Search for the cell housing the specified text and yield its (X, Y) center coordinate. 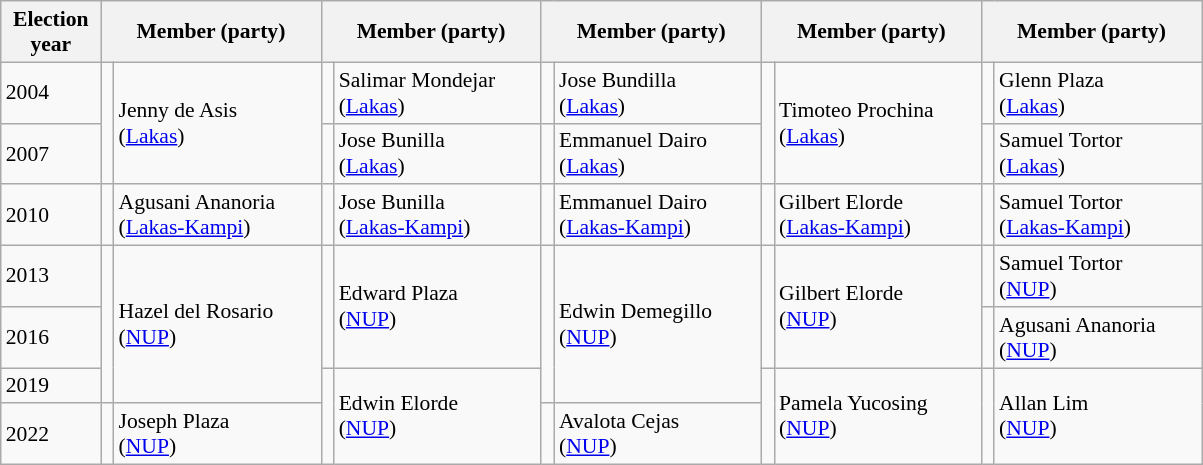
Gilbert Elorde(NUP) (878, 307)
2022 (51, 434)
Agusani Ananoria(Lakas-Kampi) (217, 216)
2016 (51, 338)
Agusani Ananoria(NUP) (1098, 338)
Avalota Cejas(NUP) (658, 434)
Jenny de Asis(Lakas) (217, 123)
Joseph Plaza(NUP) (217, 434)
Jose Bunilla(Lakas-Kampi) (438, 216)
Samuel Tortor(Lakas-Kampi) (1098, 216)
2013 (51, 276)
Electionyear (51, 32)
Timoteo Prochina(Lakas) (878, 123)
Emmanuel Dairo(Lakas) (658, 154)
Jose Bunilla(Lakas) (438, 154)
Allan Lim(NUP) (1098, 416)
Edwin Demegillo(NUP) (658, 325)
Salimar Mondejar(Lakas) (438, 92)
2004 (51, 92)
2010 (51, 216)
Samuel Tortor(Lakas) (1098, 154)
Glenn Plaza(Lakas) (1098, 92)
Emmanuel Dairo(Lakas-Kampi) (658, 216)
Pamela Yucosing(NUP) (878, 416)
Samuel Tortor(NUP) (1098, 276)
Jose Bundilla(Lakas) (658, 92)
Edwin Elorde(NUP) (438, 416)
Gilbert Elorde(Lakas-Kampi) (878, 216)
Hazel del Rosario(NUP) (217, 325)
2007 (51, 154)
Edward Plaza(NUP) (438, 307)
2019 (51, 386)
